Scan for the cell matching the given text and deliver its (X, Y) coordinate at center. 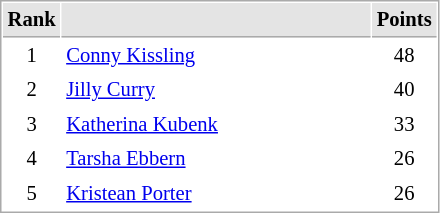
Conny Kissling (216, 56)
Points (404, 20)
Tarsha Ebbern (216, 158)
3 (32, 124)
Jilly Curry (216, 90)
Kristean Porter (216, 194)
Rank (32, 20)
40 (404, 90)
1 (32, 56)
Katherina Kubenk (216, 124)
48 (404, 56)
2 (32, 90)
33 (404, 124)
4 (32, 158)
5 (32, 194)
